Extract the [X, Y] coordinate from the center of the cell holding the provided text.  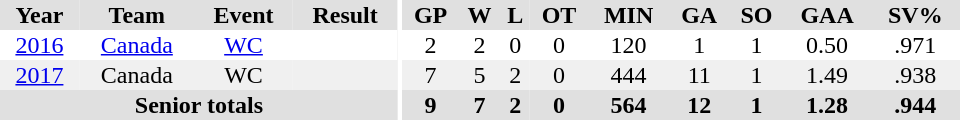
GAA [826, 15]
1.28 [826, 105]
9 [431, 105]
W [480, 15]
Event [244, 15]
11 [699, 75]
SV% [916, 15]
1.49 [826, 75]
.971 [916, 45]
120 [628, 45]
Year [40, 15]
SO [756, 15]
GA [699, 15]
564 [628, 105]
.944 [916, 105]
L [514, 15]
2017 [40, 75]
OT [559, 15]
Result [345, 15]
GP [431, 15]
444 [628, 75]
5 [480, 75]
Team [137, 15]
2016 [40, 45]
MIN [628, 15]
Senior totals [199, 105]
12 [699, 105]
.938 [916, 75]
0.50 [826, 45]
